For the text-containing cell, return its midpoint in [X, Y] coordinate format. 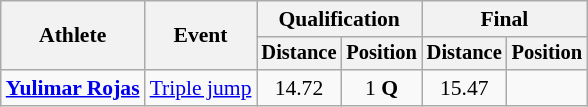
Triple jump [201, 88]
Yulimar Rojas [73, 88]
Qualification [338, 19]
Athlete [73, 36]
Final [504, 19]
14.72 [298, 88]
15.47 [464, 88]
1 Q [381, 88]
Event [201, 36]
